Pinpoint the cell where the given text exists, returning its (x, y) midpoint coordinate. 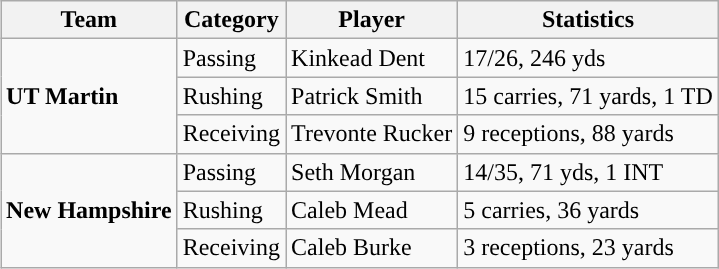
Kinkead Dent (372, 58)
Caleb Mead (372, 210)
5 carries, 36 yards (588, 210)
Statistics (588, 20)
Category (231, 20)
Caleb Burke (372, 248)
New Hampshire (90, 210)
3 receptions, 23 yards (588, 248)
Team (90, 20)
UT Martin (90, 96)
Seth Morgan (372, 172)
14/35, 71 yds, 1 INT (588, 172)
Player (372, 20)
Trevonte Rucker (372, 134)
17/26, 246 yds (588, 58)
15 carries, 71 yards, 1 TD (588, 96)
Patrick Smith (372, 96)
9 receptions, 88 yards (588, 134)
